Extract the [X, Y] coordinate from the center of the cell holding the provided text.  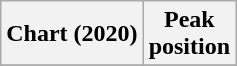
Chart (2020) [72, 34]
Peakposition [189, 34]
